Search for the cell housing the specified text and yield its [X, Y] center coordinate. 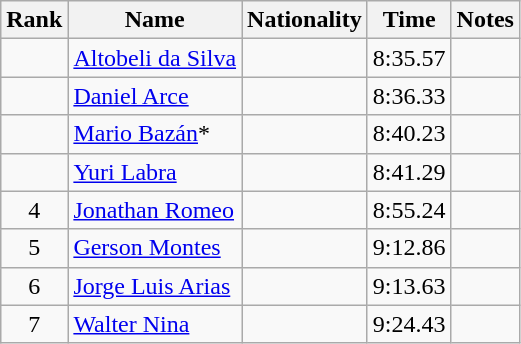
Rank [34, 20]
8:40.23 [409, 134]
Time [409, 20]
5 [34, 248]
9:24.43 [409, 324]
Name [155, 20]
Mario Bazán* [155, 134]
Notes [485, 20]
8:55.24 [409, 210]
8:41.29 [409, 172]
8:36.33 [409, 96]
Walter Nina [155, 324]
8:35.57 [409, 58]
4 [34, 210]
Altobeli da Silva [155, 58]
9:13.63 [409, 286]
6 [34, 286]
Gerson Montes [155, 248]
9:12.86 [409, 248]
Yuri Labra [155, 172]
Jorge Luis Arias [155, 286]
7 [34, 324]
Nationality [305, 20]
Jonathan Romeo [155, 210]
Daniel Arce [155, 96]
